Locate the cell with the specified text and output its [x, y] center coordinate. 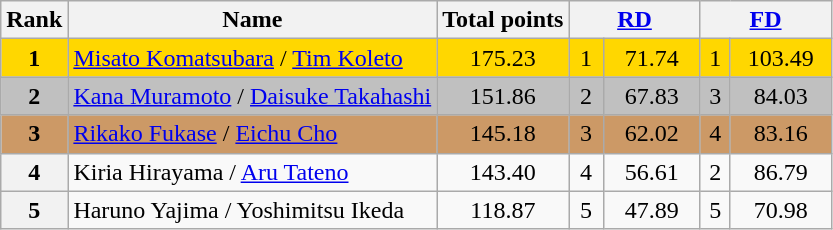
71.74 [652, 58]
Misato Komatsubara / Tim Koleto [252, 58]
103.49 [780, 58]
Kiria Hirayama / Aru Tateno [252, 172]
Rikako Fukase / Eichu Cho [252, 134]
Name [252, 20]
151.86 [503, 96]
62.02 [652, 134]
56.61 [652, 172]
70.98 [780, 210]
143.40 [503, 172]
Kana Muramoto / Daisuke Takahashi [252, 96]
175.23 [503, 58]
RD [634, 20]
67.83 [652, 96]
86.79 [780, 172]
84.03 [780, 96]
FD [766, 20]
Total points [503, 20]
83.16 [780, 134]
118.87 [503, 210]
145.18 [503, 134]
47.89 [652, 210]
Haruno Yajima / Yoshimitsu Ikeda [252, 210]
Rank [34, 20]
